Locate the cell with the specified text and output its [X, Y] center coordinate. 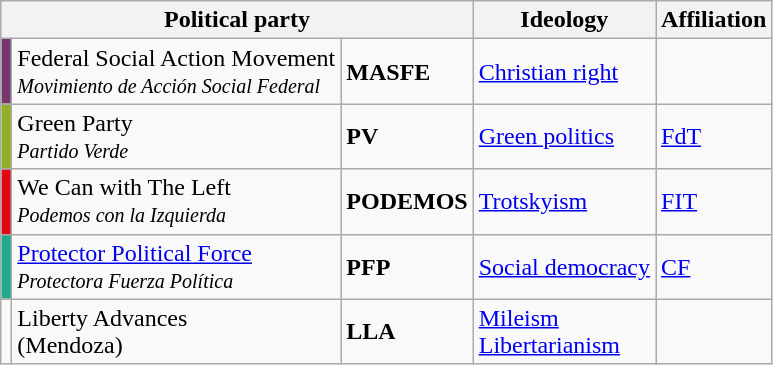
CF [714, 266]
PODEMOS [407, 202]
MileismLibertarianism [564, 332]
Social democracy [564, 266]
Trotskyism [564, 202]
Green politics [564, 136]
PFP [407, 266]
Green PartyPartido Verde [176, 136]
FdT [714, 136]
Federal Social Action MovementMovimiento de Acción Social Federal [176, 72]
LLA [407, 332]
MASFE [407, 72]
Ideology [564, 20]
PV [407, 136]
Protector Political ForceProtectora Fuerza Política [176, 266]
FIT [714, 202]
Christian right [564, 72]
We Can with The LeftPodemos con la Izquierda [176, 202]
Liberty Advances(Mendoza) [176, 332]
Political party [237, 20]
Affiliation [714, 20]
